Identify which cell holds the provided text, then report its (X, Y) central coordinate. 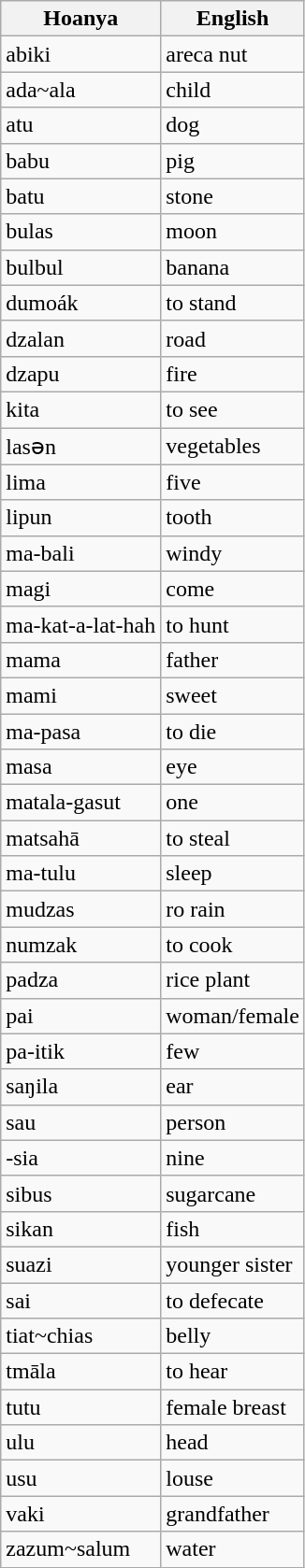
sugarcane (233, 1193)
saŋila (80, 1087)
magi (80, 589)
to see (233, 409)
ma-kat-a-lat-hah (80, 624)
road (233, 338)
come (233, 589)
dzapu (80, 374)
sleep (233, 874)
to hear (233, 1372)
vaki (80, 1514)
to die (233, 732)
grandfather (233, 1514)
vegetables (233, 447)
sweet (233, 695)
abiki (80, 54)
nine (233, 1158)
babu (80, 161)
bulbul (80, 267)
head (233, 1443)
louse (233, 1478)
sai (80, 1300)
matsahā (80, 838)
five (233, 482)
zazum~salum (80, 1549)
bulas (80, 232)
water (233, 1549)
to cook (233, 945)
to steal (233, 838)
fish (233, 1229)
ma-bali (80, 553)
few (233, 1051)
banana (233, 267)
sau (80, 1122)
-sia (80, 1158)
lasən (80, 447)
to stand (233, 303)
fire (233, 374)
to hunt (233, 624)
mama (80, 660)
padza (80, 980)
dog (233, 125)
English (233, 19)
sikan (80, 1229)
areca nut (233, 54)
windy (233, 553)
ear (233, 1087)
to defecate (233, 1300)
usu (80, 1478)
mudzas (80, 909)
pai (80, 1016)
stone (233, 196)
atu (80, 125)
ma-pasa (80, 732)
dzalan (80, 338)
matala-gasut (80, 803)
female breast (233, 1407)
ulu (80, 1443)
ro rain (233, 909)
tutu (80, 1407)
suazi (80, 1264)
pa-itik (80, 1051)
masa (80, 767)
kita (80, 409)
one (233, 803)
ada~ala (80, 90)
Hoanya (80, 19)
woman/female (233, 1016)
mami (80, 695)
numzak (80, 945)
batu (80, 196)
lipun (80, 518)
child (233, 90)
eye (233, 767)
tmāla (80, 1372)
ma-tulu (80, 874)
father (233, 660)
tiat~chias (80, 1336)
person (233, 1122)
younger sister (233, 1264)
sibus (80, 1193)
rice plant (233, 980)
lima (80, 482)
pig (233, 161)
dumoák (80, 303)
belly (233, 1336)
tooth (233, 518)
moon (233, 232)
